Locate the cell with the specified text and output its [X, Y] center coordinate. 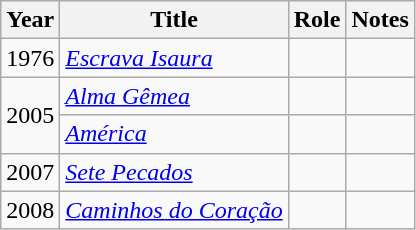
Title [174, 20]
2007 [30, 172]
Year [30, 20]
Caminhos do Coração [174, 210]
Alma Gêmea [174, 96]
1976 [30, 58]
Notes [380, 20]
Sete Pecados [174, 172]
2008 [30, 210]
2005 [30, 115]
Role [317, 20]
América [174, 134]
Escrava Isaura [174, 58]
